Determine the (X, Y) coordinate at the center of the cell enclosing the given text.  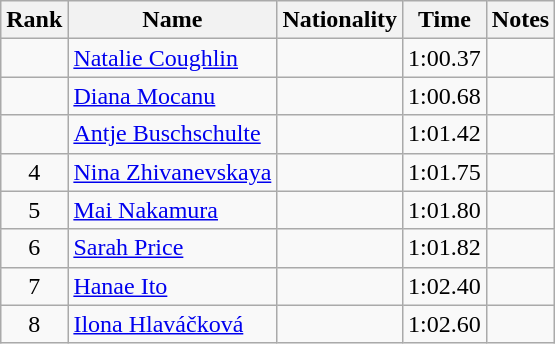
Hanae Ito (172, 286)
Diana Mocanu (172, 96)
Sarah Price (172, 248)
Mai Nakamura (172, 210)
7 (34, 286)
Rank (34, 20)
1:00.68 (445, 96)
1:02.40 (445, 286)
1:01.82 (445, 248)
6 (34, 248)
8 (34, 324)
Ilona Hlaváčková (172, 324)
5 (34, 210)
1:01.75 (445, 172)
1:01.42 (445, 134)
Time (445, 20)
Nina Zhivanevskaya (172, 172)
Notes (520, 20)
Antje Buschschulte (172, 134)
1:00.37 (445, 58)
Natalie Coughlin (172, 58)
1:01.80 (445, 210)
1:02.60 (445, 324)
4 (34, 172)
Name (172, 20)
Nationality (340, 20)
